Extract the [X, Y] coordinate from the center of the cell holding the provided text.  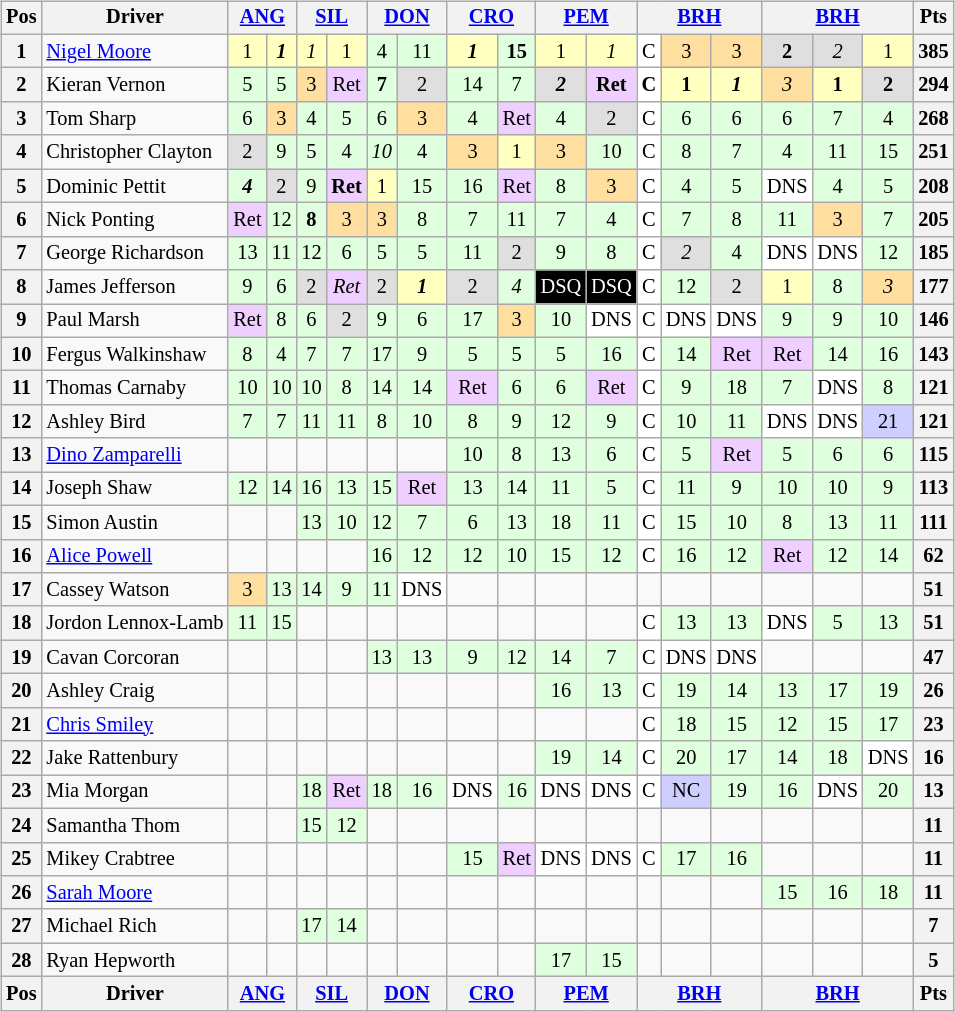
47 [933, 657]
Christopher Clayton [134, 152]
Samantha Thom [134, 825]
146 [933, 321]
268 [933, 119]
208 [933, 186]
Dominic Pettit [134, 186]
Nigel Moore [134, 51]
Simon Austin [134, 522]
Chris Smiley [134, 724]
James Jefferson [134, 287]
24 [21, 825]
Cassey Watson [134, 590]
113 [933, 489]
28 [21, 960]
Kieran Vernon [134, 85]
Michael Rich [134, 926]
Paul Marsh [134, 321]
177 [933, 287]
205 [933, 220]
Thomas Carnaby [134, 388]
Jordon Lennox-Lamb [134, 623]
George Richardson [134, 253]
Ashley Bird [134, 422]
27 [21, 926]
Ashley Craig [134, 691]
143 [933, 354]
294 [933, 85]
115 [933, 455]
Jake Rattenbury [134, 758]
Ryan Hepworth [134, 960]
Fergus Walkinshaw [134, 354]
Nick Ponting [134, 220]
251 [933, 152]
Alice Powell [134, 556]
Tom Sharp [134, 119]
62 [933, 556]
22 [21, 758]
185 [933, 253]
Joseph Shaw [134, 489]
Dino Zamparelli [134, 455]
Cavan Corcoran [134, 657]
Mikey Crabtree [134, 859]
NC [686, 792]
111 [933, 522]
Sarah Moore [134, 893]
25 [21, 859]
Mia Morgan [134, 792]
385 [933, 51]
